Locate the cell with the specified text and output its [x, y] center coordinate. 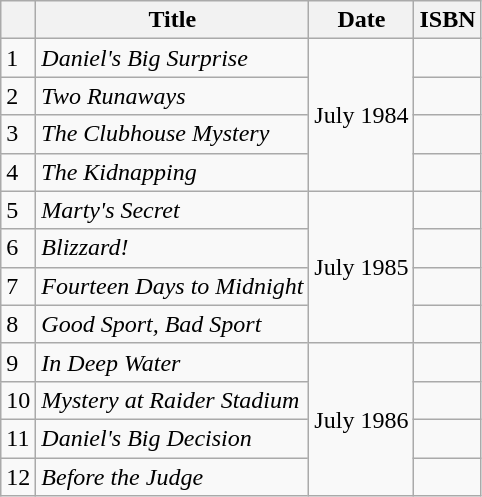
Before the Judge [172, 477]
2 [18, 96]
July 1986 [362, 419]
Fourteen Days to Midnight [172, 286]
Daniel's Big Decision [172, 438]
6 [18, 248]
July 1984 [362, 115]
ISBN [448, 20]
11 [18, 438]
July 1985 [362, 267]
7 [18, 286]
1 [18, 58]
In Deep Water [172, 362]
Title [172, 20]
4 [18, 172]
9 [18, 362]
Two Runaways [172, 96]
3 [18, 134]
Marty's Secret [172, 210]
5 [18, 210]
Blizzard! [172, 248]
Daniel's Big Surprise [172, 58]
12 [18, 477]
The Kidnapping [172, 172]
Date [362, 20]
8 [18, 324]
The Clubhouse Mystery [172, 134]
Good Sport, Bad Sport [172, 324]
Mystery at Raider Stadium [172, 400]
10 [18, 400]
